Return (x, y) of the center of cell containing provided text 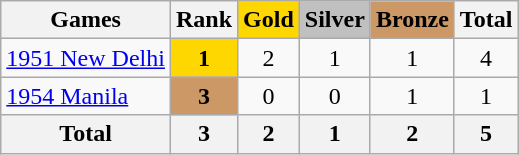
1954 Manila (86, 96)
1951 New Delhi (86, 58)
5 (486, 134)
Silver (334, 20)
Bronze (412, 20)
Rank (204, 20)
4 (486, 58)
Games (86, 20)
Gold (269, 20)
